Determine the (X, Y) coordinate at the center of the cell enclosing the given text.  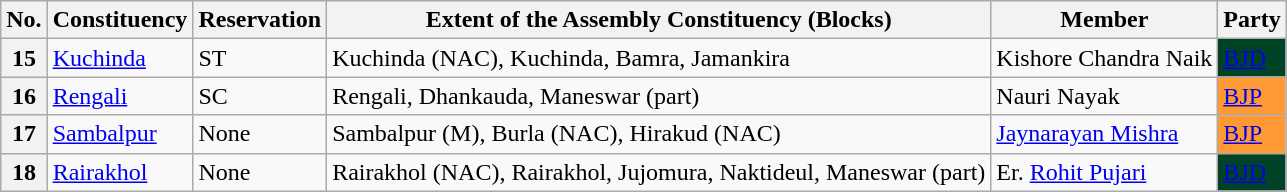
Rairakhol (120, 172)
Kuchinda (120, 58)
Nauri Nayak (1104, 96)
Extent of the Assembly Constituency (Blocks) (659, 20)
Constituency (120, 20)
Rengali (120, 96)
Sambalpur (M), Burla (NAC), Hirakud (NAC) (659, 134)
ST (260, 58)
SC (260, 96)
Kuchinda (NAC), Kuchinda, Bamra, Jamankira (659, 58)
Rairakhol (NAC), Rairakhol, Jujomura, Naktideul, Maneswar (part) (659, 172)
Party (1252, 20)
15 (24, 58)
Kishore Chandra Naik (1104, 58)
No. (24, 20)
18 (24, 172)
Reservation (260, 20)
17 (24, 134)
Sambalpur (120, 134)
16 (24, 96)
Er. Rohit Pujari (1104, 172)
Member (1104, 20)
Rengali, Dhankauda, Maneswar (part) (659, 96)
Jaynarayan Mishra (1104, 134)
